Determine the (x, y) coordinate at the center of the cell enclosing the given text.  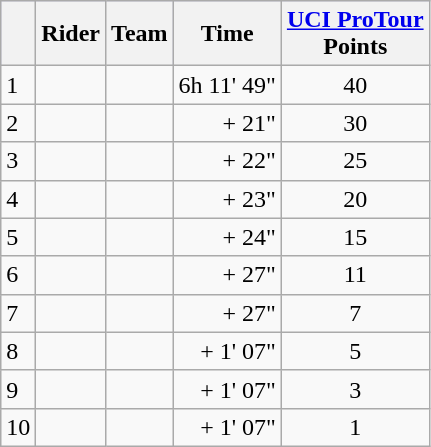
15 (355, 237)
8 (18, 351)
2 (18, 123)
Time (227, 34)
+ 24" (227, 237)
Team (140, 34)
4 (18, 199)
40 (355, 85)
11 (355, 275)
20 (355, 199)
6 (18, 275)
+ 21" (227, 123)
Rider (71, 34)
6h 11' 49" (227, 85)
30 (355, 123)
+ 22" (227, 161)
25 (355, 161)
UCI ProTourPoints (355, 34)
10 (18, 427)
+ 23" (227, 199)
9 (18, 389)
